Return the [X, Y] coordinate for the center point of the cell that contains the specified text.  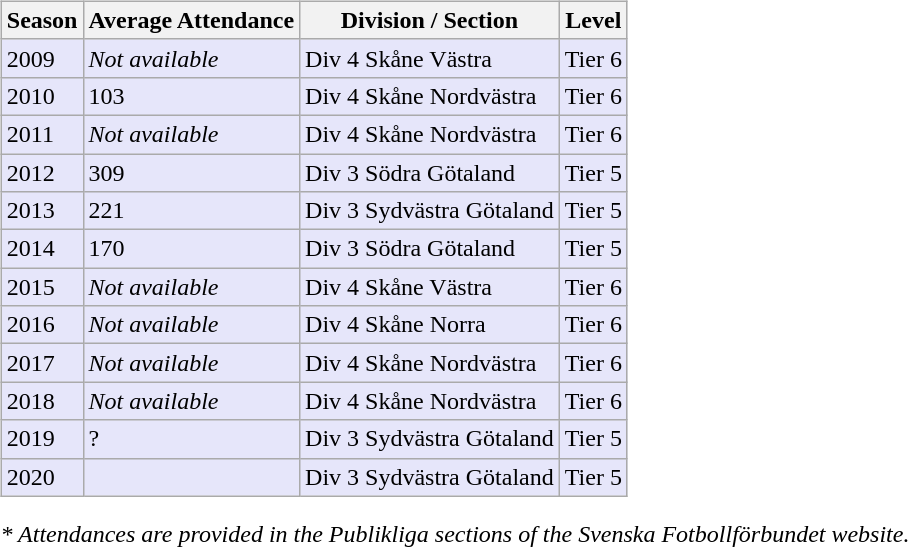
Div 4 Skåne Norra [430, 325]
2018 [42, 401]
Division / Section [430, 20]
103 [192, 96]
170 [192, 249]
Average Attendance [192, 20]
2014 [42, 249]
Season [42, 20]
Level [593, 20]
2019 [42, 439]
221 [192, 211]
309 [192, 173]
2016 [42, 325]
2011 [42, 134]
2012 [42, 173]
2010 [42, 96]
2013 [42, 211]
2009 [42, 58]
2017 [42, 363]
2020 [42, 477]
2015 [42, 287]
? [192, 439]
